Return (x, y) of the center of cell containing provided text 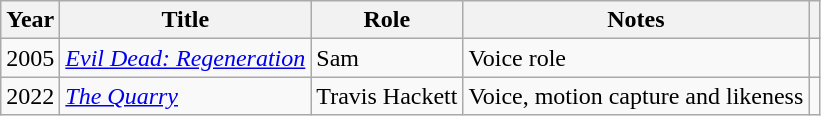
Sam (387, 58)
Travis Hackett (387, 96)
Notes (636, 20)
Evil Dead: Regeneration (186, 58)
2022 (30, 96)
Role (387, 20)
Voice, motion capture and likeness (636, 96)
The Quarry (186, 96)
Title (186, 20)
2005 (30, 58)
Voice role (636, 58)
Year (30, 20)
